Determine the [x, y] coordinate at the center of the cell enclosing the given text.  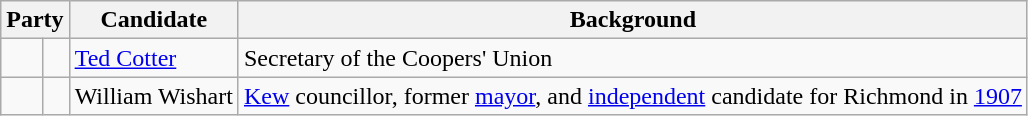
Ted Cotter [154, 58]
Secretary of the Coopers' Union [632, 58]
Kew councillor, former mayor, and independent candidate for Richmond in 1907 [632, 96]
Background [632, 20]
Candidate [154, 20]
William Wishart [154, 96]
Party [35, 20]
